Find where the given text appears and provide that cell's center as [x, y] coordinate. 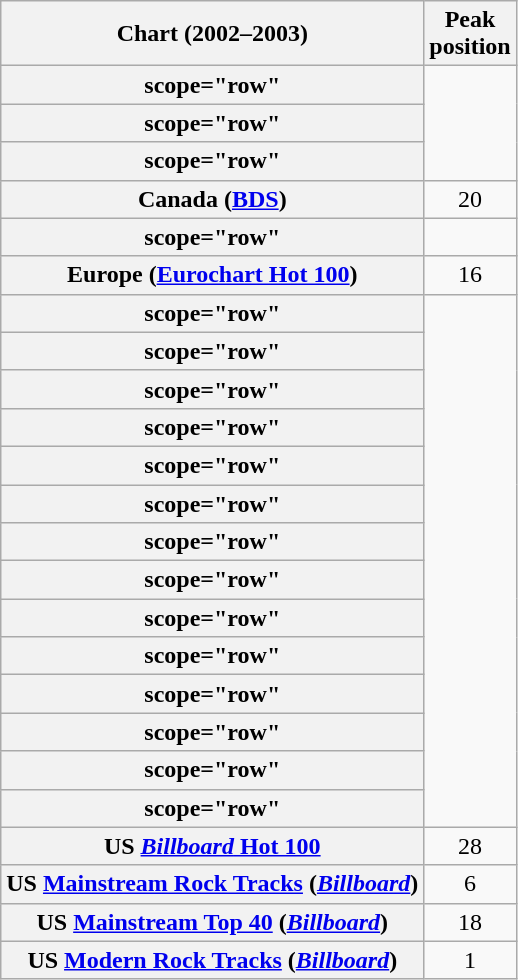
US Billboard Hot 100 [212, 846]
Canada (BDS) [212, 199]
US Mainstream Rock Tracks (Billboard) [212, 884]
28 [470, 846]
6 [470, 884]
20 [470, 199]
16 [470, 275]
US Mainstream Top 40 (Billboard) [212, 922]
1 [470, 960]
Chart (2002–2003) [212, 34]
US Modern Rock Tracks (Billboard) [212, 960]
Europe (Eurochart Hot 100) [212, 275]
18 [470, 922]
Peakposition [470, 34]
